Identify which cell holds the provided text, then report its (x, y) central coordinate. 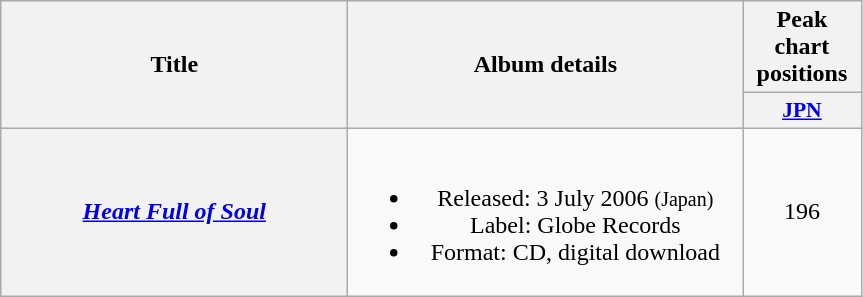
Title (174, 65)
JPN (802, 111)
Album details (546, 65)
Peak chart positions (802, 47)
Released: 3 July 2006 (Japan)Label: Globe RecordsFormat: CD, digital download (546, 212)
Heart Full of Soul (174, 212)
196 (802, 212)
